Extract the (X, Y) coordinate from the center of the cell holding the provided text.  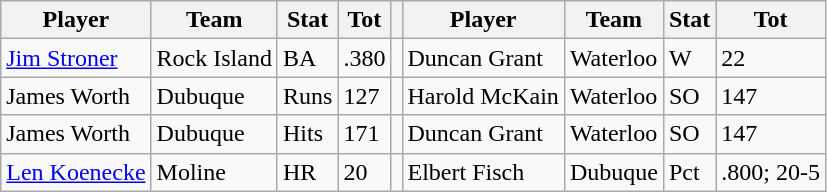
171 (364, 134)
.800; 20-5 (771, 172)
W (689, 58)
.380 (364, 58)
Moline (214, 172)
Pct (689, 172)
20 (364, 172)
Hits (307, 134)
Rock Island (214, 58)
Runs (307, 96)
Jim Stroner (76, 58)
127 (364, 96)
Harold McKain (483, 96)
Len Koenecke (76, 172)
Elbert Fisch (483, 172)
HR (307, 172)
BA (307, 58)
22 (771, 58)
